Provide the (X, Y) coordinate of the cell's center where the given text is located.  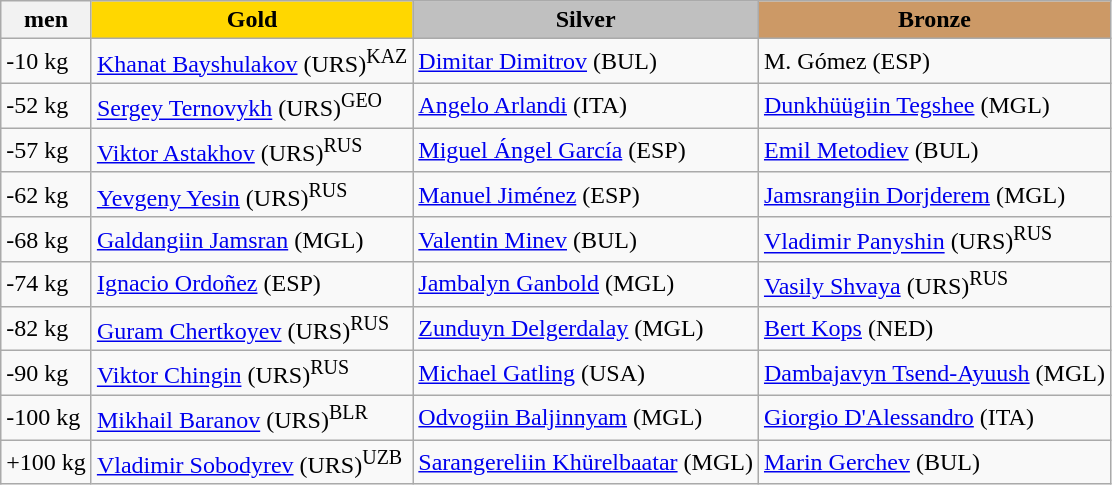
Dambajavyn Tsend-Ayuush (MGL) (934, 374)
Giorgio D'Alessandro (ITA) (934, 418)
Angelo Arlandi (ITA) (586, 106)
men (46, 20)
Jamsrangiin Dorjderem (MGL) (934, 194)
-62 kg (46, 194)
-100 kg (46, 418)
Dunkhüügiin Tegshee (MGL) (934, 106)
M. Gómez (ESP) (934, 62)
Vasily Shvaya (URS)RUS (934, 284)
-52 kg (46, 106)
Zunduyn Delgerdalay (MGL) (586, 328)
Sergey Ternovykh (URS)GEO (252, 106)
Silver (586, 20)
Bronze (934, 20)
Viktor Astakhov (URS)RUS (252, 150)
-82 kg (46, 328)
Miguel Ángel García (ESP) (586, 150)
-74 kg (46, 284)
Ignacio Ordoñez (ESP) (252, 284)
+100 kg (46, 462)
Valentin Minev (BUL) (586, 240)
Galdangiin Jamsran (MGL) (252, 240)
Vladimir Sobodyrev (URS)UZB (252, 462)
Gold (252, 20)
Dimitar Dimitrov (BUL) (586, 62)
Vladimir Panyshin (URS)RUS (934, 240)
Michael Gatling (USA) (586, 374)
-10 kg (46, 62)
Guram Chertkoyev (URS)RUS (252, 328)
Viktor Chingin (URS)RUS (252, 374)
Bert Kops (NED) (934, 328)
Jambalyn Ganbold (MGL) (586, 284)
Khanat Bayshulakov (URS)KAZ (252, 62)
Yevgeny Yesin (URS)RUS (252, 194)
Emil Metodiev (BUL) (934, 150)
Odvogiin Baljinnyam (MGL) (586, 418)
-57 kg (46, 150)
-68 kg (46, 240)
Sarangereliin Khürelbaatar (MGL) (586, 462)
Mikhail Baranov (URS)BLR (252, 418)
Manuel Jiménez (ESP) (586, 194)
-90 kg (46, 374)
Marin Gerchev (BUL) (934, 462)
